Provide the (x, y) coordinate of the cell's center where the given text is located.  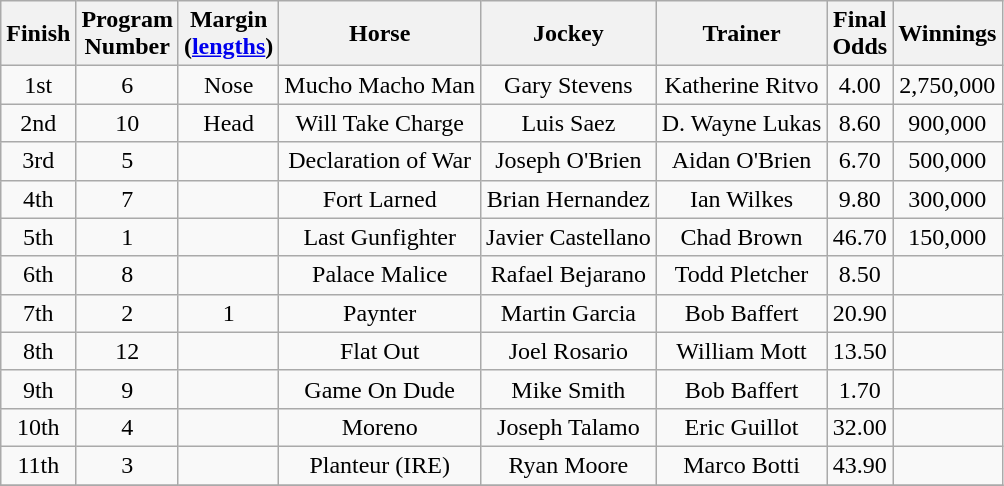
Joseph O'Brien (569, 161)
150,000 (948, 237)
Javier Castellano (569, 237)
Joel Rosario (569, 351)
Chad Brown (742, 237)
Jockey (569, 34)
Head (228, 123)
32.00 (860, 427)
FinalOdds (860, 34)
Ian Wilkes (742, 199)
Brian Hernandez (569, 199)
6 (128, 85)
3rd (38, 161)
Todd Pletcher (742, 275)
Horse (380, 34)
Joseph Talamo (569, 427)
Mike Smith (569, 389)
Trainer (742, 34)
Aidan O'Brien (742, 161)
William Mott (742, 351)
11th (38, 465)
Martin Garcia (569, 313)
Last Gunfighter (380, 237)
8.50 (860, 275)
Game On Dude (380, 389)
6th (38, 275)
Declaration of War (380, 161)
Fort Larned (380, 199)
43.90 (860, 465)
Moreno (380, 427)
ProgramNumber (128, 34)
7 (128, 199)
Paynter (380, 313)
Winnings (948, 34)
9th (38, 389)
Ryan Moore (569, 465)
300,000 (948, 199)
10 (128, 123)
1.70 (860, 389)
8th (38, 351)
9 (128, 389)
4.00 (860, 85)
Gary Stevens (569, 85)
900,000 (948, 123)
Finish (38, 34)
4 (128, 427)
500,000 (948, 161)
D. Wayne Lukas (742, 123)
46.70 (860, 237)
Margin(lengths) (228, 34)
12 (128, 351)
Flat Out (380, 351)
10th (38, 427)
Nose (228, 85)
20.90 (860, 313)
8 (128, 275)
Katherine Ritvo (742, 85)
5 (128, 161)
Planteur (IRE) (380, 465)
Rafael Bejarano (569, 275)
2nd (38, 123)
Mucho Macho Man (380, 85)
Eric Guillot (742, 427)
13.50 (860, 351)
Luis Saez (569, 123)
2 (128, 313)
2,750,000 (948, 85)
5th (38, 237)
Will Take Charge (380, 123)
Palace Malice (380, 275)
3 (128, 465)
4th (38, 199)
8.60 (860, 123)
7th (38, 313)
1st (38, 85)
Marco Botti (742, 465)
6.70 (860, 161)
9.80 (860, 199)
